Search for the cell housing the specified text and yield its [X, Y] center coordinate. 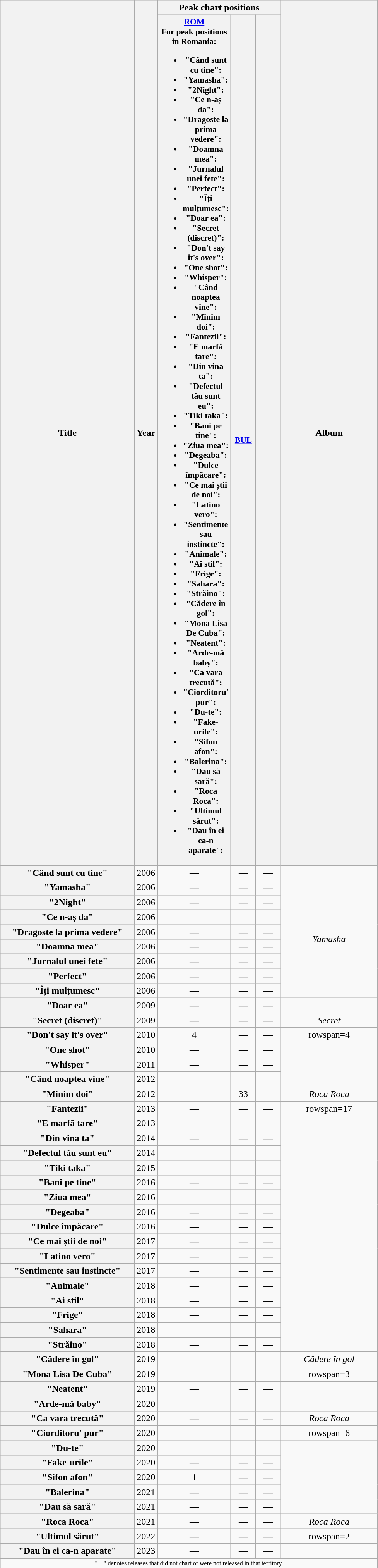
"Minim doi" [67, 1094]
"Latino vero" [67, 1256]
"Doamna mea" [67, 946]
"Când sunt cu tine" [67, 873]
"—" denotes releases that did not chart or were not released in that territory. [189, 1563]
Album [329, 433]
"E marfă tare" [67, 1123]
"Perfect" [67, 976]
"Ai stil" [67, 1300]
"Sifon afon" [67, 1477]
Title [67, 433]
"Degeaba" [67, 1212]
2022 [146, 1536]
"Du-te" [67, 1448]
BUL [243, 440]
"2Night" [67, 902]
rowspan=3 [329, 1374]
"Dragoste la prima vedere" [67, 932]
"Dau să sară" [67, 1507]
"Îți mulțumesc" [67, 991]
2015 [146, 1167]
"Străino" [67, 1344]
"Dau în ei ca-n aparate" [67, 1551]
"Sentimente sau instincte" [67, 1271]
"Când noaptea vine" [67, 1079]
"Cădere în gol" [67, 1359]
"Ciorditoru' pur" [67, 1433]
"One shot" [67, 1050]
1 [194, 1477]
"Bani pe tine" [67, 1182]
"Ultimul sărut" [67, 1536]
"Arde-mă baby" [67, 1403]
"Ce mai știi de noi" [67, 1241]
"Tiki taka" [67, 1167]
Cădere în gol [329, 1359]
rowspan=6 [329, 1433]
"Ca vara trecută" [67, 1418]
"Din vina ta" [67, 1138]
2023 [146, 1551]
rowspan=17 [329, 1109]
Yamasha [329, 939]
rowspan=4 [329, 1035]
"Frige" [67, 1315]
"Jurnalul unei fete" [67, 961]
rowspan=2 [329, 1536]
"Whisper" [67, 1064]
"Dulce împăcare" [67, 1227]
"Fake-urile" [67, 1463]
"Don't say it's over" [67, 1035]
4 [194, 1035]
Peak chart positions [219, 8]
2011 [146, 1064]
"Ziua mea" [67, 1197]
"Ce n-aș da" [67, 917]
"Mona Lisa De Cuba" [67, 1374]
33 [243, 1094]
"Yamasha" [67, 887]
"Sahara" [67, 1330]
"Doar ea" [67, 1006]
"Secret (discret)" [67, 1020]
"Fantezii" [67, 1109]
"Defectul tău sunt eu" [67, 1153]
"Neatent" [67, 1389]
Year [146, 433]
"Roca Roca" [67, 1522]
Secret [329, 1020]
"Balerina" [67, 1492]
"Animale" [67, 1286]
